From the cell containing the given text, extract its center point as (X, Y) coordinate. 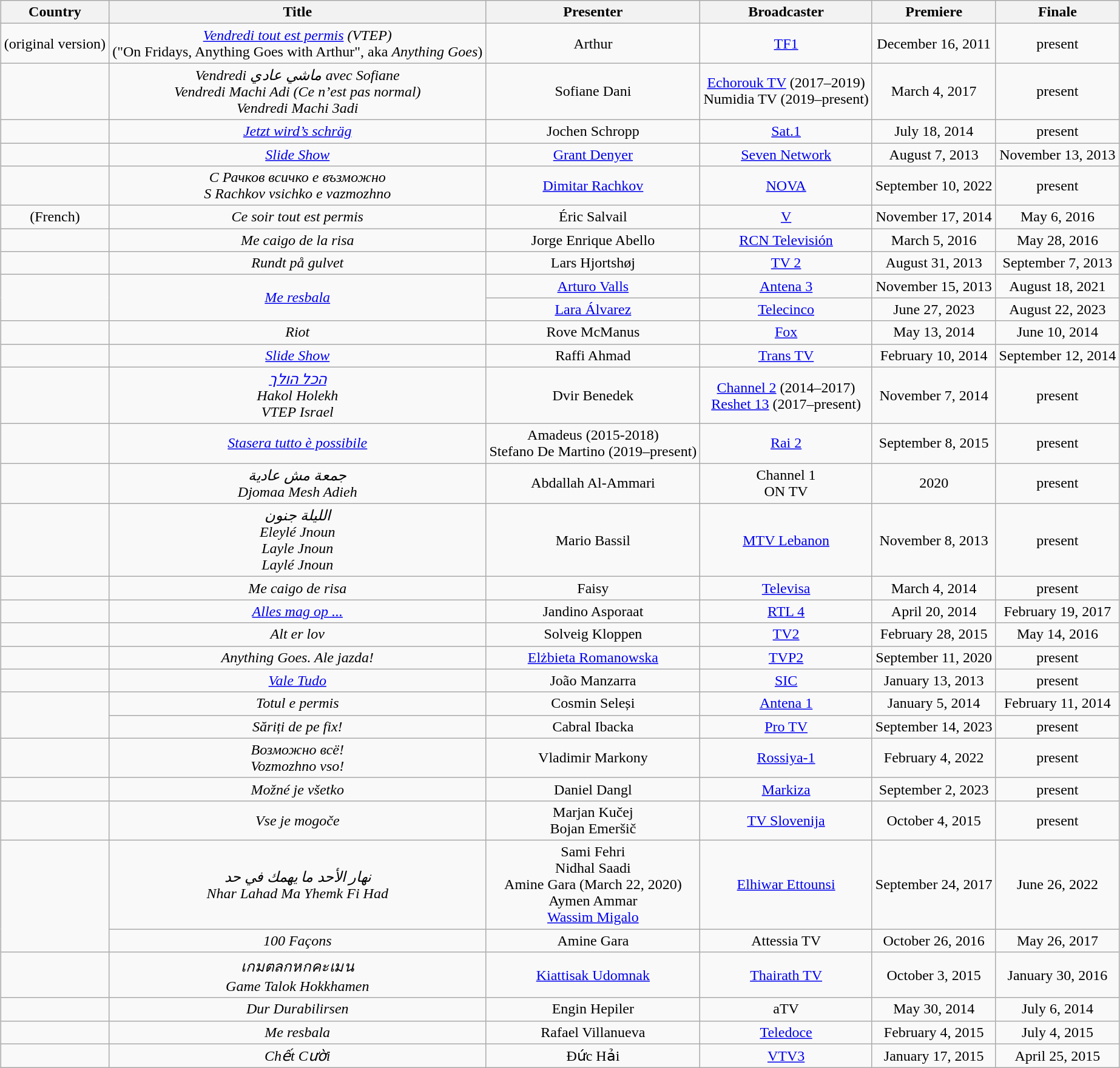
February 10, 2014 (934, 355)
Mario Bassil (593, 540)
Thairath TV (786, 975)
February 4, 2015 (934, 1032)
September 2, 2023 (934, 789)
Abdallah Al-Ammari (593, 484)
Sami FehriNidhal SaadiAmine Gara (March 22, 2020)Aymen AmmarWassim Migalo (593, 884)
June 26, 2022 (1058, 884)
Faisy (593, 588)
Riot (297, 332)
May 26, 2017 (1058, 941)
Cabral Ibacka (593, 727)
August 18, 2021 (1058, 286)
Solveig Kloppen (593, 634)
Éric Salvail (593, 217)
Vladimir Markony (593, 758)
September 14, 2023 (934, 727)
(original version) (55, 44)
Možné je všetko (297, 789)
Rafael Villanueva (593, 1032)
Teledoce (786, 1032)
Raffi Ahmad (593, 355)
С Рачков всичко е възможноS Rachkov vsichko e vazmozhno (297, 186)
Totul e permis (297, 704)
November 13, 2013 (1058, 155)
Kiattisak Udomnak (593, 975)
May 6, 2016 (1058, 217)
Возможно всё!Vozmozhno vso! (297, 758)
TF1 (786, 44)
February 19, 2017 (1058, 611)
May 28, 2016 (1058, 240)
TV 2 (786, 263)
Stasera tutto è possibile (297, 444)
Country (55, 12)
July 4, 2015 (1058, 1032)
Elżbieta Romanowska (593, 657)
Arturo Valls (593, 286)
Chết Cười (297, 1056)
Daniel Dangl (593, 789)
March 4, 2017 (934, 92)
Rove McManus (593, 332)
Jorge Enrique Abello (593, 240)
Telecinco (786, 309)
เกมตลกหกคะเมน Game Talok Hokkhamen (297, 975)
April 20, 2014 (934, 611)
September 24, 2017 (934, 884)
Trans TV (786, 355)
January 17, 2015 (934, 1056)
TVP2 (786, 657)
Title (297, 12)
الليلة جنونEleylé JnounLayle JnounLaylé Jnoun (297, 540)
May 14, 2016 (1058, 634)
Dimitar Rachkov (593, 186)
February 11, 2014 (1058, 704)
Lars Hjortshøj (593, 263)
September 10, 2022 (934, 186)
March 4, 2014 (934, 588)
August 31, 2013 (934, 263)
TV2 (786, 634)
February 4, 2022 (934, 758)
January 30, 2016 (1058, 975)
João Manzarra (593, 680)
Arthur (593, 44)
Dur Durabilirsen (297, 1009)
Sofiane Dani (593, 92)
Me caigo de risa (297, 588)
Antena 3 (786, 286)
August 7, 2013 (934, 155)
November 17, 2014 (934, 217)
Vendredi tout est permis (VTEP)("On Fridays, Anything Goes with Arthur", aka Anything Goes) (297, 44)
Sat.1 (786, 131)
2020 (934, 484)
Presenter (593, 12)
RCN Televisión (786, 240)
Rai 2 (786, 444)
Me caigo de la risa (297, 240)
100 Façons (297, 941)
TV Slovenija (786, 820)
May 13, 2014 (934, 332)
Alt er lov (297, 634)
Lara Álvarez (593, 309)
July 6, 2014 (1058, 1009)
Grant Denyer (593, 155)
Broadcaster (786, 12)
VTV3 (786, 1056)
RTL 4 (786, 611)
Pro TV (786, 727)
Rossiya-1 (786, 758)
Alles mag op ... (297, 611)
Jandino Asporaat (593, 611)
Premiere (934, 12)
SIC (786, 680)
Antena 1 (786, 704)
Engin Hepiler (593, 1009)
Markiza (786, 789)
Echorouk TV (2017–2019)Numidia TV (2019–present) (786, 92)
June 10, 2014 (1058, 332)
September 11, 2020 (934, 657)
June 27, 2023 (934, 309)
January 13, 2013 (934, 680)
نهار الأحد ما يهمك في حدNhar Lahad Ma Yhemk Fi Had (297, 884)
Vendredi ماشي عادي avec SofianeVendredi Machi Adi (Ce n’est pas normal)Vendredi Machi 3adi (297, 92)
November 7, 2014 (934, 395)
November 8, 2013 (934, 540)
Channel 1ON TV (786, 484)
November 15, 2013 (934, 286)
Dvir Benedek (593, 395)
Amadeus (2015-2018)Stefano De Martino (2019–present) (593, 444)
הכל הולךHakol HolekhVTEP Israel (297, 395)
March 5, 2016 (934, 240)
Vale Tudo (297, 680)
Channel 2 (2014–2017)Reshet 13 (2017–present) (786, 395)
Rundt på gulvet (297, 263)
October 3, 2015 (934, 975)
September 8, 2015 (934, 444)
V (786, 217)
Elhiwar Ettounsi (786, 884)
September 12, 2014 (1058, 355)
August 22, 2023 (1058, 309)
Finale (1058, 12)
Seven Network (786, 155)
Đức Hải (593, 1056)
Amine Gara (593, 941)
جمعة مش عاديةDjomaa Mesh Adieh (297, 484)
(French) (55, 217)
Jetzt wird’s schräg (297, 131)
January 5, 2014 (934, 704)
July 18, 2014 (934, 131)
December 16, 2011 (934, 44)
October 4, 2015 (934, 820)
Televisa (786, 588)
Fox (786, 332)
October 26, 2016 (934, 941)
April 25, 2015 (1058, 1056)
September 7, 2013 (1058, 263)
Vse je mogoče (297, 820)
Săriți de pe fix! (297, 727)
NOVA (786, 186)
Ce soir tout est permis (297, 217)
May 30, 2014 (934, 1009)
Jochen Schropp (593, 131)
Marjan KučejBojan Emeršič (593, 820)
Attessia TV (786, 941)
February 28, 2015 (934, 634)
Cosmin Seleși (593, 704)
Anything Goes. Ale jazda! (297, 657)
MTV Lebanon (786, 540)
aTV (786, 1009)
